Detect which cell encompasses the target text, then output its [X, Y] center coordinate. 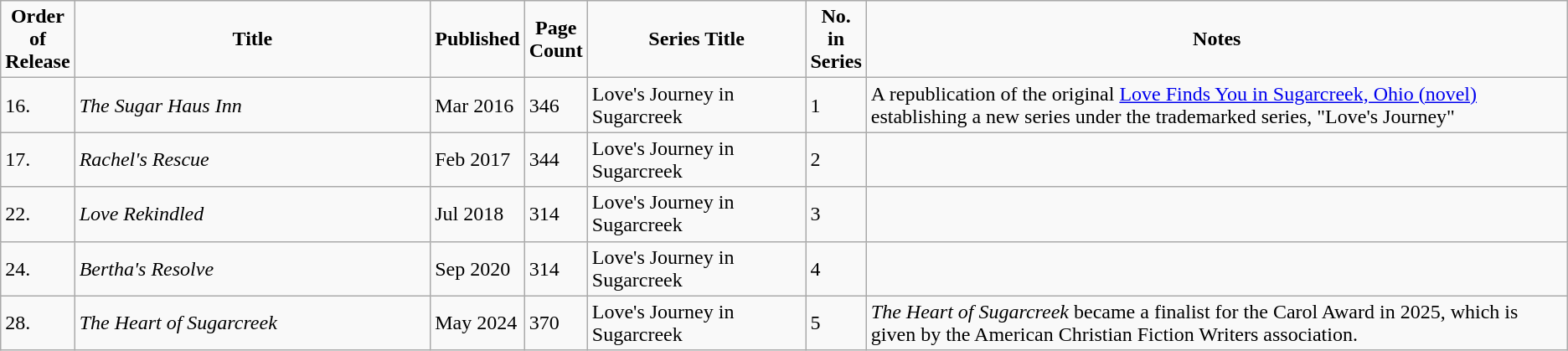
22. [38, 214]
Order of Release [38, 39]
24. [38, 268]
16. [38, 106]
Jul 2018 [477, 214]
370 [556, 323]
The Sugar Haus Inn [253, 106]
No. in Series [836, 39]
Feb 2017 [477, 159]
344 [556, 159]
May 2024 [477, 323]
Title [253, 39]
A republication of the original Love Finds You in Sugarcreek, Ohio (novel) establishing a new series under the trademarked series, "Love's Journey" [1216, 106]
Bertha's Resolve [253, 268]
1 [836, 106]
2 [836, 159]
Notes [1216, 39]
28. [38, 323]
17. [38, 159]
Sep 2020 [477, 268]
3 [836, 214]
The Heart of Sugarcreek became a finalist for the Carol Award in 2025, which is given by the American Christian Fiction Writers association. [1216, 323]
Love Rekindled [253, 214]
5 [836, 323]
The Heart of Sugarcreek [253, 323]
346 [556, 106]
Page Count [556, 39]
Published [477, 39]
Series Title [697, 39]
Rachel's Rescue [253, 159]
Mar 2016 [477, 106]
4 [836, 268]
